Scan for the cell matching the given text and deliver its [X, Y] coordinate at center. 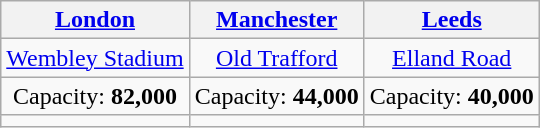
Elland Road [452, 58]
Old Trafford [276, 58]
London [95, 20]
Capacity: 44,000 [276, 96]
Capacity: 82,000 [95, 96]
Wembley Stadium [95, 58]
Leeds [452, 20]
Capacity: 40,000 [452, 96]
Manchester [276, 20]
